Locate the cell with the specified text and output its [x, y] center coordinate. 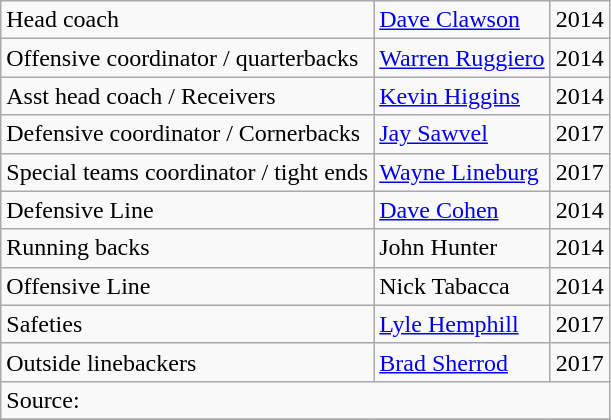
Asst head coach / Receivers [188, 96]
Lyle Hemphill [462, 324]
John Hunter [462, 248]
Running backs [188, 248]
Safeties [188, 324]
Defensive Line [188, 210]
Kevin Higgins [462, 96]
Defensive coordinator / Cornerbacks [188, 134]
Wayne Lineburg [462, 172]
Offensive Line [188, 286]
Dave Cohen [462, 210]
Brad Sherrod [462, 362]
Nick Tabacca [462, 286]
Dave Clawson [462, 20]
Special teams coordinator / tight ends [188, 172]
Jay Sawvel [462, 134]
Warren Ruggiero [462, 58]
Outside linebackers [188, 362]
Head coach [188, 20]
Source: [305, 400]
Offensive coordinator / quarterbacks [188, 58]
